Identify which cell holds the provided text, then report its [x, y] central coordinate. 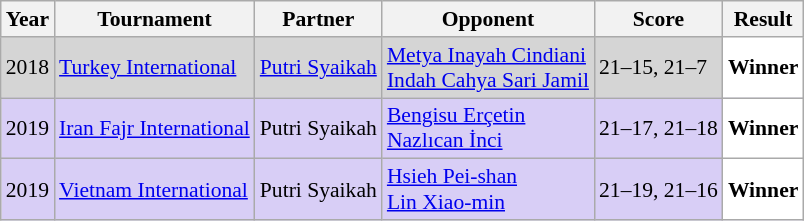
21–19, 21–16 [658, 190]
Iran Fajr International [154, 128]
2018 [28, 68]
Score [658, 19]
Vietnam International [154, 190]
Year [28, 19]
Tournament [154, 19]
Turkey International [154, 68]
Hsieh Pei-shan Lin Xiao-min [488, 190]
Metya Inayah Cindiani Indah Cahya Sari Jamil [488, 68]
21–17, 21–18 [658, 128]
Partner [318, 19]
21–15, 21–7 [658, 68]
Result [764, 19]
Bengisu Erçetin Nazlıcan İnci [488, 128]
Opponent [488, 19]
